Determine the (X, Y) coordinate at the center of the cell enclosing the given text.  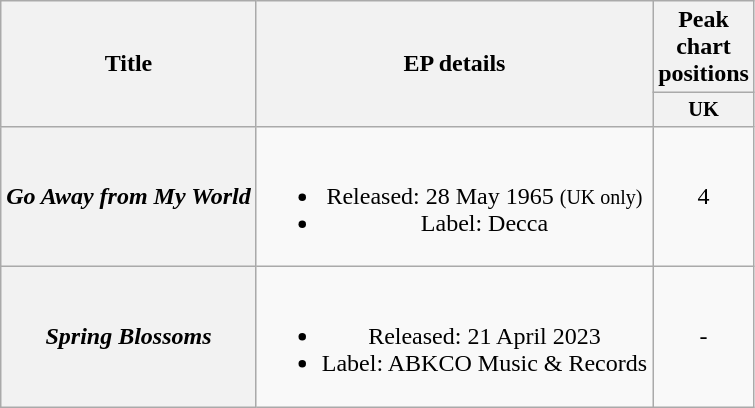
4 (704, 196)
Released: 28 May 1965 (UK only)Label: Decca (454, 196)
Spring Blossoms (129, 337)
Title (129, 64)
EP details (454, 64)
Released: 21 April 2023Label: ABKCO Music & Records (454, 337)
Go Away from My World (129, 196)
Peak chart positions (704, 47)
UK (704, 110)
- (704, 337)
